Detect which cell encompasses the target text, then output its [x, y] center coordinate. 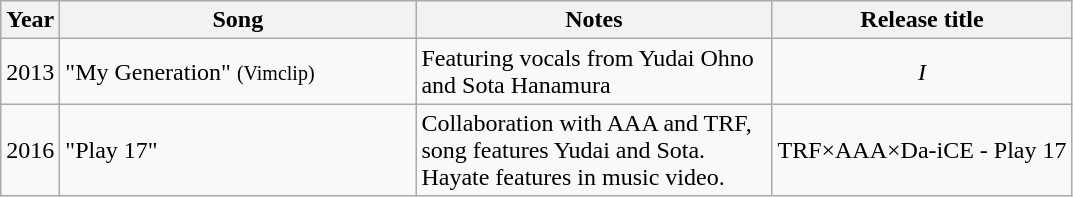
Year [30, 20]
Collaboration with AAA and TRF, song features Yudai and Sota. Hayate features in music video. [594, 150]
Release title [922, 20]
2013 [30, 72]
I [922, 72]
Notes [594, 20]
"Play 17" [238, 150]
Featuring vocals from Yudai Ohno and Sota Hanamura [594, 72]
TRF×AAA×Da-iCE - Play 17 [922, 150]
2016 [30, 150]
Song [238, 20]
"My Generation" (Vimclip) [238, 72]
